Provide the (x, y) coordinate of the cell's center where the given text is located.  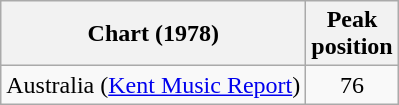
Peakposition (352, 34)
Australia (Kent Music Report) (154, 85)
76 (352, 85)
Chart (1978) (154, 34)
